Scan for the cell matching the given text and deliver its (x, y) coordinate at center. 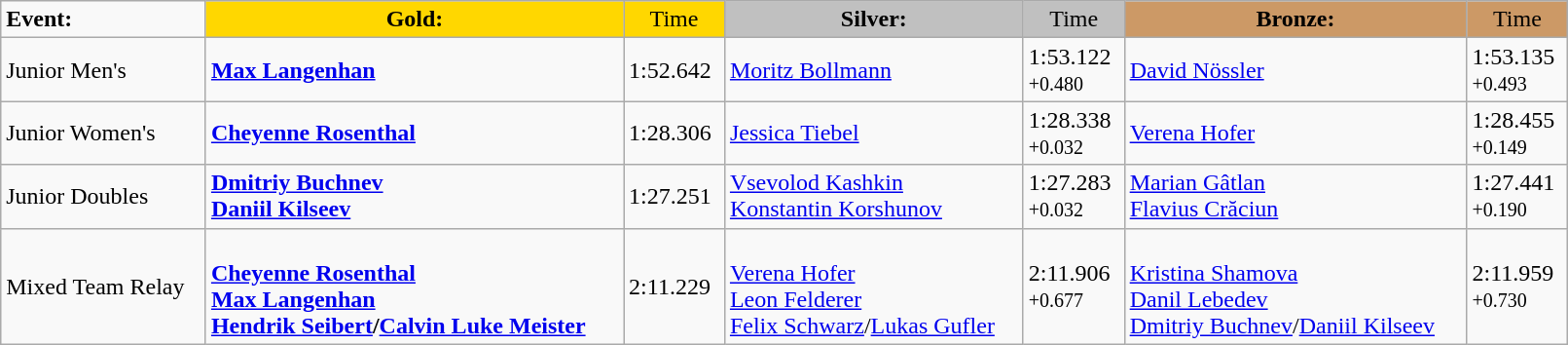
2:11.229 (675, 287)
Max Langenhan (415, 70)
Event: (103, 19)
Bronze: (1295, 19)
1:28.455+0.149 (1517, 133)
Junior Men's (103, 70)
Vsevolod KashkinKonstantin Korshunov (874, 197)
1:28.338+0.032 (1074, 133)
2:11.906+0.677 (1074, 287)
Verena Hofer (1295, 133)
Junior Women's (103, 133)
Marian GâtlanFlavius Crăciun (1295, 197)
1:27.441 +0.190 (1517, 197)
Jessica Tiebel (874, 133)
1:27.283+0.032 (1074, 197)
Mixed Team Relay (103, 287)
1:28.306 (675, 133)
Kristina ShamovaDanil LebedevDmitriy Buchnev/Daniil Kilseev (1295, 287)
1:27.251 (675, 197)
Gold: (415, 19)
Moritz Bollmann (874, 70)
Dmitriy BuchnevDaniil Kilseev (415, 197)
Silver: (874, 19)
Cheyenne Rosenthal (415, 133)
2:11.959+0.730 (1517, 287)
1:52.642 (675, 70)
1:53.122+0.480 (1074, 70)
Verena HoferLeon FeldererFelix Schwarz/Lukas Gufler (874, 287)
1:53.135+0.493 (1517, 70)
David Nössler (1295, 70)
Junior Doubles (103, 197)
Cheyenne RosenthalMax LangenhanHendrik Seibert/Calvin Luke Meister (415, 287)
